Output the [x, y] coordinate of the center of the cell containing the given text.  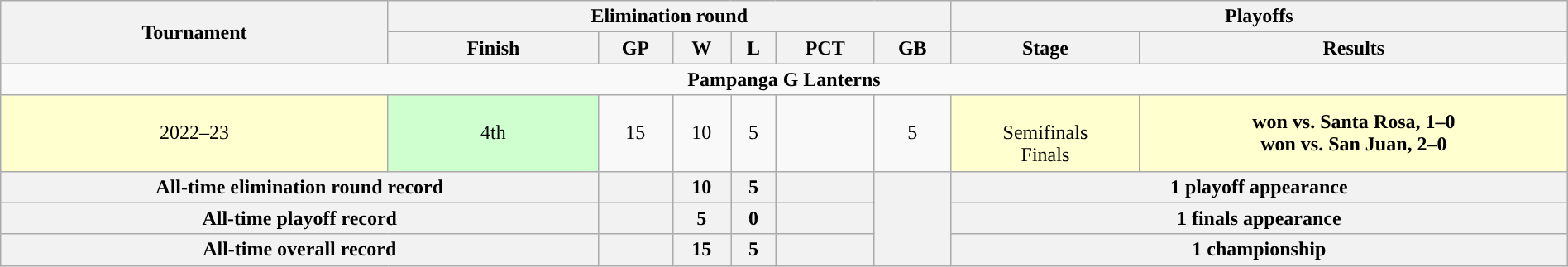
L [754, 48]
1 championship [1259, 250]
Tournament [194, 32]
1 playoff appearance [1259, 187]
Finish [493, 48]
Results [1353, 48]
1 finals appearance [1259, 218]
All-time elimination round record [299, 187]
2022–23 [194, 133]
Semifinals Finals [1045, 133]
0 [754, 218]
All-time playoff record [299, 218]
W [701, 48]
All-time overall record [299, 250]
Pampanga G Lanterns [784, 79]
Elimination round [669, 17]
GB [912, 48]
Playoffs [1259, 17]
Stage [1045, 48]
PCT [825, 48]
GP [635, 48]
won vs. Santa Rosa, 1–0 won vs. San Juan, 2–0 [1353, 133]
4th [493, 133]
